Determine the [X, Y] coordinate at the center of the cell enclosing the given text.  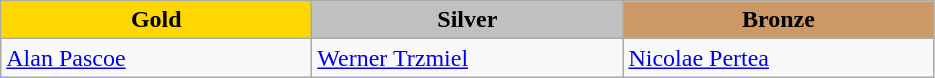
Bronze [778, 20]
Alan Pascoe [156, 58]
Silver [468, 20]
Nicolae Pertea [778, 58]
Werner Trzmiel [468, 58]
Gold [156, 20]
